Locate the cell with the specified text and output its [X, Y] center coordinate. 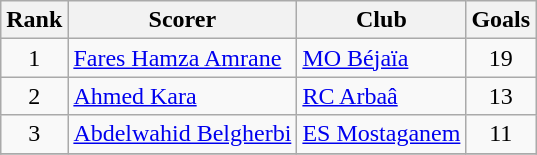
RC Arbaâ [382, 96]
19 [501, 58]
13 [501, 96]
3 [34, 134]
1 [34, 58]
Scorer [182, 20]
11 [501, 134]
MO Béjaïa [382, 58]
Club [382, 20]
Goals [501, 20]
Fares Hamza Amrane [182, 58]
Abdelwahid Belgherbi [182, 134]
ES Mostaganem [382, 134]
Ahmed Kara [182, 96]
Rank [34, 20]
2 [34, 96]
